Locate the cell with the specified text and output its [X, Y] center coordinate. 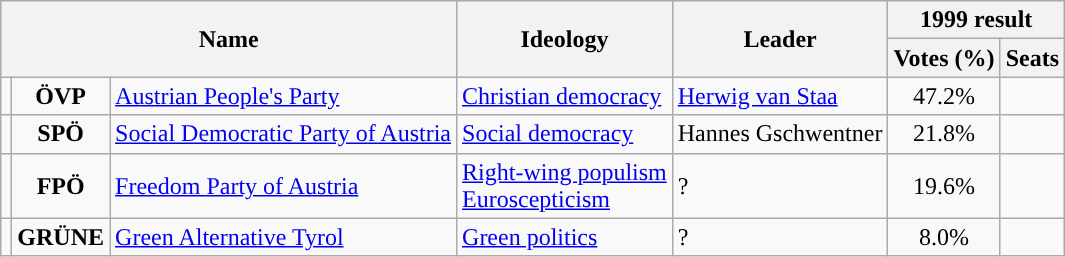
Christian democracy [565, 96]
Social democracy [565, 134]
Freedom Party of Austria [284, 186]
Leader [780, 39]
GRÜNE [61, 237]
Green politics [565, 237]
Green Alternative Tyrol [284, 237]
SPÖ [61, 134]
Name [229, 39]
ÖVP [61, 96]
Ideology [565, 39]
47.2% [944, 96]
8.0% [944, 237]
FPÖ [61, 186]
Right-wing populismEuroscepticism [565, 186]
19.6% [944, 186]
Votes (%) [944, 58]
Hannes Gschwentner [780, 134]
21.8% [944, 134]
Seats [1032, 58]
Social Democratic Party of Austria [284, 134]
Herwig van Staa [780, 96]
Austrian People's Party [284, 96]
1999 result [976, 20]
